Locate the cell with the specified text and output its (x, y) center coordinate. 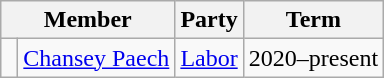
Party (209, 20)
Term (313, 20)
Chansey Paech (96, 58)
Labor (209, 58)
Member (88, 20)
2020–present (313, 58)
